Detect which cell encompasses the target text, then output its [x, y] center coordinate. 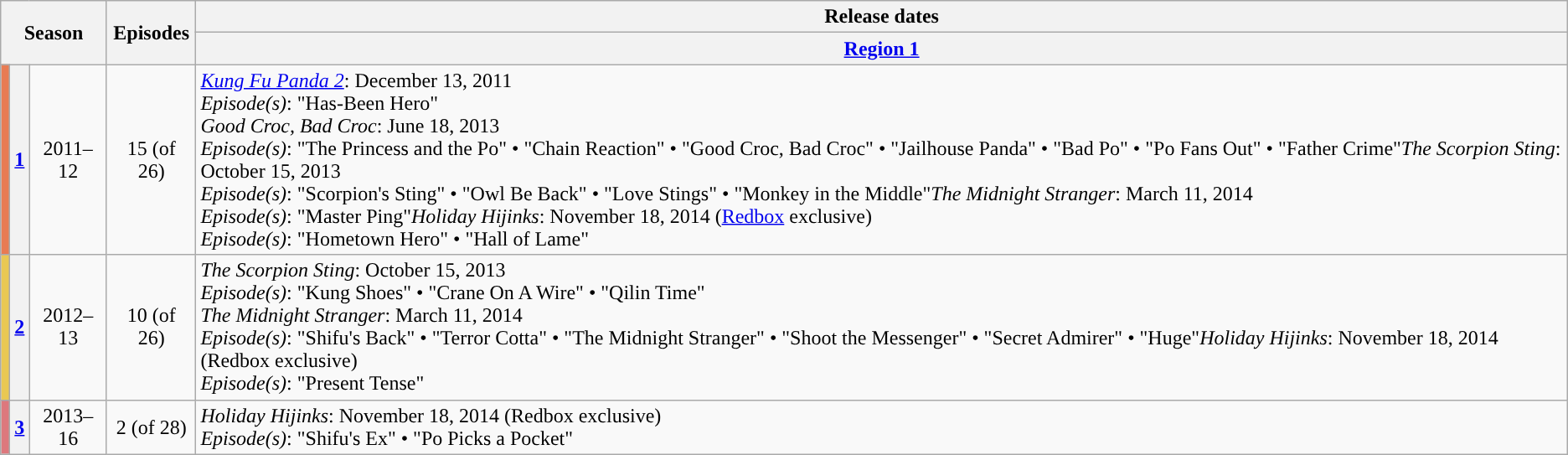
Holiday Hijinks: November 18, 2014 (Redbox exclusive)Episode(s): "Shifu's Ex" • "Po Picks a Pocket" [881, 427]
Episodes [151, 33]
2011–12 [69, 159]
1 [20, 159]
3 [20, 427]
Region 1 [881, 49]
15 (of 26) [151, 159]
Season [54, 33]
2013–16 [69, 427]
10 (of 26) [151, 327]
2012–13 [69, 327]
2 (of 28) [151, 427]
2 [20, 327]
Release dates [881, 17]
